Provide the (x, y) coordinate of the cell's center where the given text is located.  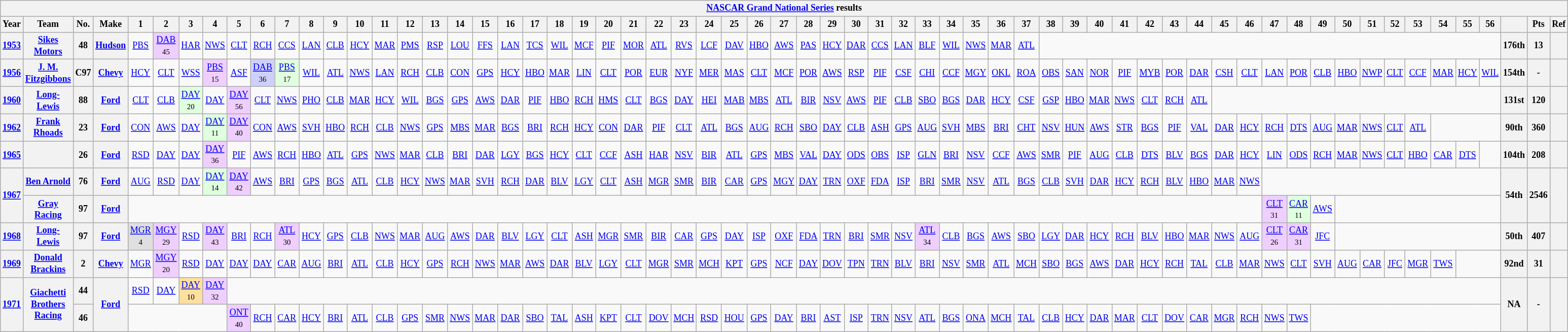
HEI (709, 100)
Pts (1538, 24)
54 (1443, 24)
MAB (734, 100)
40 (1100, 24)
DAB45 (166, 46)
51 (1372, 24)
1971 (12, 305)
34 (951, 24)
GSP (1050, 100)
9 (336, 24)
HOU (734, 318)
55 (1467, 24)
ROA (1027, 73)
PHO (311, 100)
Make (111, 24)
LOU (460, 46)
19 (584, 24)
104th (1514, 155)
11 (385, 24)
27 (784, 24)
Sikes Motors (48, 46)
MYB (1150, 73)
16 (510, 24)
DAY20 (191, 100)
CHT (1027, 127)
35 (975, 24)
PAS (809, 46)
HUN (1075, 127)
1968 (12, 237)
FFS (485, 46)
90th (1514, 127)
GLN (927, 155)
ONA (975, 318)
21 (634, 24)
AST (832, 318)
50 (1347, 24)
TCS (534, 46)
SAN (1075, 73)
DAY14 (215, 182)
76 (83, 182)
RVS (684, 46)
22 (659, 24)
MGY20 (166, 263)
407 (1538, 237)
NCF (784, 263)
92nd (1514, 263)
1 (141, 24)
CLT26 (1274, 237)
120 (1538, 100)
PBS15 (215, 73)
36 (1001, 24)
LCF (709, 46)
MOR (634, 46)
CSH (1224, 73)
DAY56 (239, 100)
1960 (12, 100)
49 (1323, 24)
43 (1175, 24)
Hudson (111, 46)
STR (1124, 127)
TPN (856, 263)
ATL30 (287, 237)
BLF (927, 46)
53 (1418, 24)
1962 (12, 127)
NYF (684, 73)
37 (1027, 24)
1969 (12, 263)
CAR11 (1299, 209)
54th (1514, 195)
NOR (1100, 73)
EUR (659, 73)
42 (1150, 24)
8 (311, 24)
24 (709, 24)
MGR4 (141, 237)
208 (1538, 155)
52 (1395, 24)
ONT40 (239, 318)
18 (560, 24)
10 (360, 24)
3 (191, 24)
NWP (1372, 73)
7 (287, 24)
12 (410, 24)
DAV (734, 46)
154th (1514, 73)
MGY29 (166, 237)
29 (832, 24)
1953 (12, 46)
4 (215, 24)
DAB36 (263, 73)
DAY43 (215, 237)
DAY32 (215, 291)
DAY11 (215, 127)
1967 (12, 195)
15 (485, 24)
50th (1514, 237)
6 (263, 24)
5 (239, 24)
ASF (239, 73)
Giachetti Brothers Racing (48, 305)
Gray Racing (48, 209)
DAY42 (239, 182)
32 (903, 24)
HMS (608, 100)
30 (856, 24)
1956 (12, 73)
ATL34 (927, 237)
56 (1490, 24)
PMS (410, 46)
39 (1075, 24)
OKL (1001, 73)
Frank Rhoads (48, 127)
DAY40 (239, 127)
CAR31 (1299, 237)
88 (83, 100)
DAY10 (191, 291)
No. (83, 24)
47 (1274, 24)
NA (1514, 305)
17 (534, 24)
Year (12, 24)
CLT31 (1274, 209)
1965 (12, 155)
J. M. Fitzgibbons (48, 73)
2546 (1538, 195)
Ben Arnold (48, 182)
176th (1514, 46)
Team (48, 24)
WSS (191, 73)
20 (608, 24)
38 (1050, 24)
NASCAR Grand National Series results (784, 8)
131st (1514, 100)
33 (927, 24)
45 (1224, 24)
MER (709, 73)
14 (460, 24)
Donald Brackins (48, 263)
28 (809, 24)
MAS (734, 73)
PBS (141, 46)
25 (734, 24)
PBS17 (287, 73)
41 (1124, 24)
360 (1538, 127)
C97 (83, 73)
DAY36 (215, 155)
CHI (927, 73)
Ref (1559, 24)
